Find where the given text appears and provide that cell's center as [x, y] coordinate. 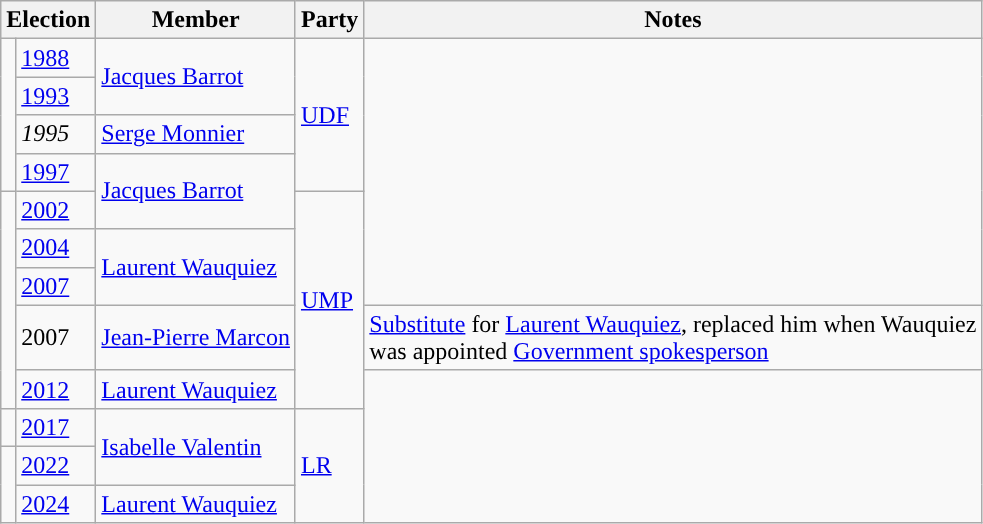
Member [196, 20]
2002 [56, 210]
1988 [56, 58]
UDF [329, 115]
2022 [56, 465]
Party [329, 20]
Substitute for Laurent Wauquiez, replaced him when Wauquiezwas appointed Government spokesperson [673, 338]
2004 [56, 248]
Notes [673, 20]
2017 [56, 427]
1995 [56, 134]
Jean-Pierre Marcon [196, 338]
UMP [329, 300]
Election [48, 20]
Isabelle Valentin [196, 446]
Serge Monnier [196, 134]
1997 [56, 172]
2024 [56, 503]
2012 [56, 389]
1993 [56, 96]
LR [329, 465]
